For the text-containing cell, return its midpoint in (X, Y) coordinate format. 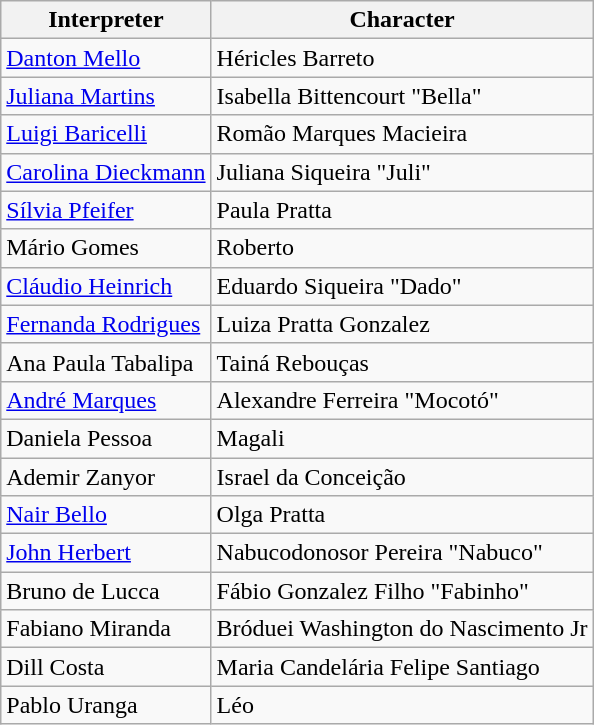
Magali (402, 438)
Fernanda Rodrigues (106, 324)
John Herbert (106, 553)
Dill Costa (106, 667)
Léo (402, 705)
Fabiano Miranda (106, 629)
Olga Pratta (402, 515)
Nabucodonosor Pereira "Nabuco" (402, 553)
Paula Pratta (402, 210)
Character (402, 20)
Pablo Uranga (106, 705)
Cláudio Heinrich (106, 286)
Bróduei Washington do Nascimento Jr (402, 629)
Ademir Zanyor (106, 477)
Alexandre Ferreira "Mocotó" (402, 400)
Roberto (402, 248)
Tainá Rebouças (402, 362)
André Marques (106, 400)
Isabella Bittencourt "Bella" (402, 96)
Luigi Baricelli (106, 134)
Bruno de Lucca (106, 591)
Carolina Dieckmann (106, 172)
Juliana Martins (106, 96)
Ana Paula Tabalipa (106, 362)
Israel da Conceição (402, 477)
Interpreter (106, 20)
Eduardo Siqueira "Dado" (402, 286)
Sílvia Pfeifer (106, 210)
Danton Mello (106, 58)
Maria Candelária Felipe Santiago (402, 667)
Héricles Barreto (402, 58)
Romão Marques Macieira (402, 134)
Daniela Pessoa (106, 438)
Fábio Gonzalez Filho "Fabinho" (402, 591)
Mário Gomes (106, 248)
Juliana Siqueira "Juli" (402, 172)
Nair Bello (106, 515)
Luiza Pratta Gonzalez (402, 324)
